Output the [X, Y] coordinate of the center of the cell containing the given text.  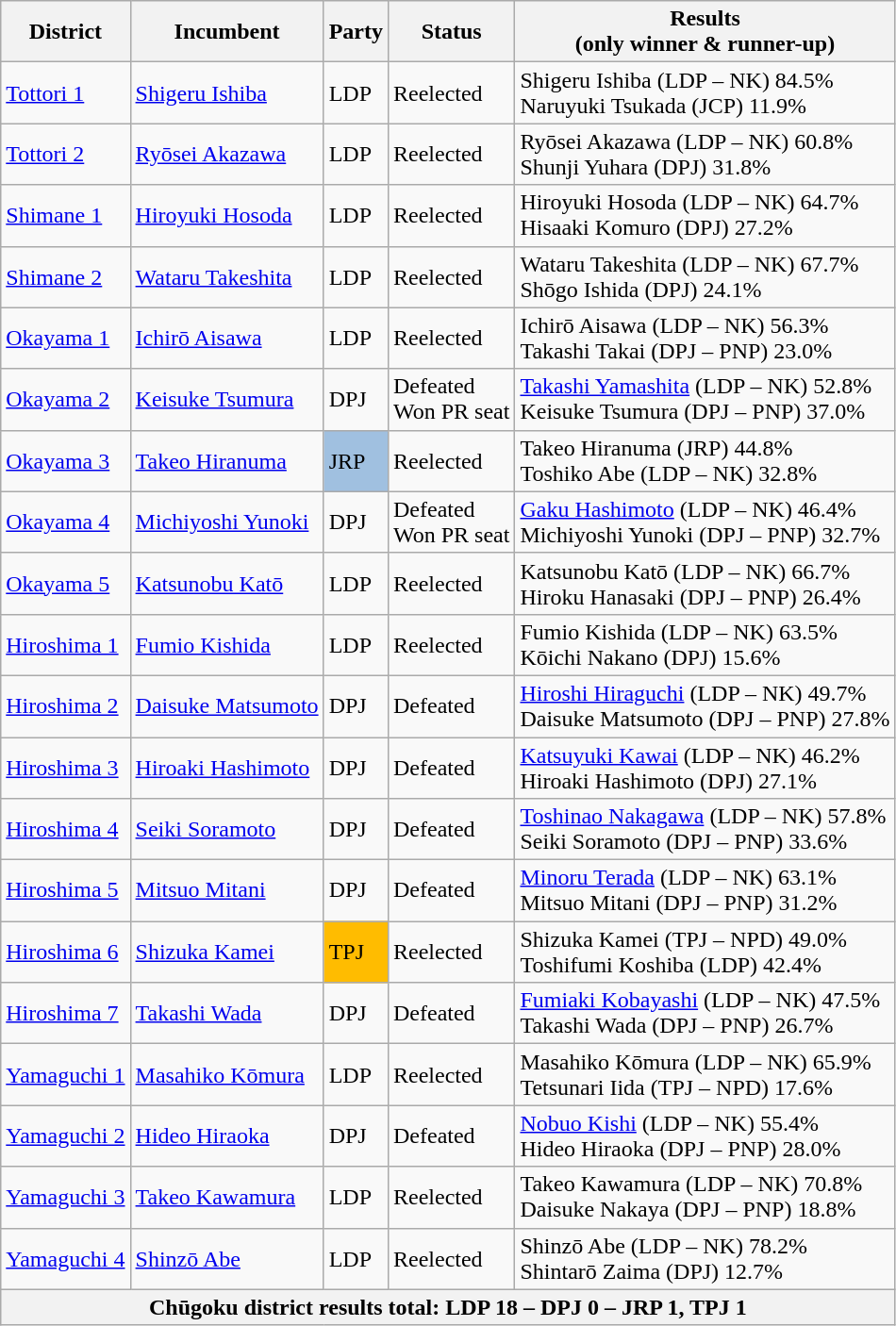
Shigeru Ishiba (LDP – NK) 84.5%Naruyuki Tsukada (JCP) 11.9% [705, 92]
Takashi Yamashita (LDP – NK) 52.8%Keisuke Tsumura (DPJ – PNP) 37.0% [705, 400]
Okayama 2 [66, 400]
Katsuyuki Kawai (LDP – NK) 46.2%Hiroaki Hashimoto (DPJ) 27.1% [705, 768]
Tottori 1 [66, 92]
Shimane 1 [66, 215]
Yamaguchi 1 [66, 1075]
Results(only winner & runner-up) [705, 32]
Keisuke Tsumura [226, 400]
Takeo Kawamura [226, 1198]
Chūgoku district results total: LDP 18 – DPJ 0 – JRP 1, TPJ 1 [448, 1307]
Yamaguchi 2 [66, 1135]
Wataru Takeshita (LDP – NK) 67.7%Shōgo Ishida (DPJ) 24.1% [705, 277]
Status [451, 32]
Hiroshima 3 [66, 768]
Minoru Terada (LDP – NK) 63.1%Mitsuo Mitani (DPJ – PNP) 31.2% [705, 890]
Okayama 3 [66, 460]
Ichirō Aisawa [226, 338]
Masahiko Kōmura (LDP – NK) 65.9%Tetsunari Iida (TPJ – NPD) 17.6% [705, 1075]
Hiroshima 6 [66, 953]
Hiroshima 4 [66, 830]
Toshinao Nakagawa (LDP – NK) 57.8%Seiki Soramoto (DPJ – PNP) 33.6% [705, 830]
Takeo Hiranuma [226, 460]
Gaku Hashimoto (LDP – NK) 46.4%Michiyoshi Yunoki (DPJ – PNP) 32.7% [705, 522]
JRP [356, 460]
Okayama 5 [66, 583]
Hiroshima 5 [66, 890]
Seiki Soramoto [226, 830]
Hideo Hiraoka [226, 1135]
Okayama 4 [66, 522]
Tottori 2 [66, 155]
Hiroaki Hashimoto [226, 768]
Wataru Takeshita [226, 277]
Hiroshi Hiraguchi (LDP – NK) 49.7%Daisuke Matsumoto (DPJ – PNP) 27.8% [705, 705]
Fumio Kishida (LDP – NK) 63.5%Kōichi Nakano (DPJ) 15.6% [705, 645]
Ryōsei Akazawa (LDP – NK) 60.8%Shunji Yuhara (DPJ) 31.8% [705, 155]
TPJ [356, 953]
Ichirō Aisawa (LDP – NK) 56.3%Takashi Takai (DPJ – PNP) 23.0% [705, 338]
Yamaguchi 3 [66, 1198]
Michiyoshi Yunoki [226, 522]
Takeo Kawamura (LDP – NK) 70.8%Daisuke Nakaya (DPJ – PNP) 18.8% [705, 1198]
Ryōsei Akazawa [226, 155]
Shigeru Ishiba [226, 92]
Katsunobu Katō (LDP – NK) 66.7%Hiroku Hanasaki (DPJ – PNP) 26.4% [705, 583]
Katsunobu Katō [226, 583]
Shizuka Kamei [226, 953]
Shinzō Abe (LDP – NK) 78.2%Shintarō Zaima (DPJ) 12.7% [705, 1258]
Masahiko Kōmura [226, 1075]
Incumbent [226, 32]
Hiroshima 1 [66, 645]
Takashi Wada [226, 1013]
Shinzō Abe [226, 1258]
District [66, 32]
Hiroyuki Hosoda (LDP – NK) 64.7%Hisaaki Komuro (DPJ) 27.2% [705, 215]
Shimane 2 [66, 277]
Hiroshima 7 [66, 1013]
Takeo Hiranuma (JRP) 44.8%Toshiko Abe (LDP – NK) 32.8% [705, 460]
Daisuke Matsumoto [226, 705]
Shizuka Kamei (TPJ – NPD) 49.0%Toshifumi Koshiba (LDP) 42.4% [705, 953]
Hiroshima 2 [66, 705]
Hiroyuki Hosoda [226, 215]
Party [356, 32]
Mitsuo Mitani [226, 890]
Fumio Kishida [226, 645]
Yamaguchi 4 [66, 1258]
Fumiaki Kobayashi (LDP – NK) 47.5%Takashi Wada (DPJ – PNP) 26.7% [705, 1013]
Okayama 1 [66, 338]
Nobuo Kishi (LDP – NK) 55.4%Hideo Hiraoka (DPJ – PNP) 28.0% [705, 1135]
